Capture the cell that displays the provided text and extract its (x, y) central coordinate. 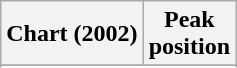
Chart (2002) (72, 34)
Peakposition (189, 34)
